Identify which cell holds the provided text, then report its [x, y] central coordinate. 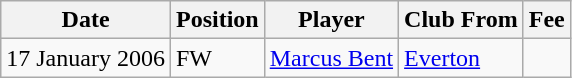
Player [331, 20]
Everton [462, 58]
FW [217, 58]
Position [217, 20]
Fee [546, 20]
Club From [462, 20]
17 January 2006 [86, 58]
Date [86, 20]
Marcus Bent [331, 58]
